Return the (x, y) coordinate for the center point of the cell that contains the specified text.  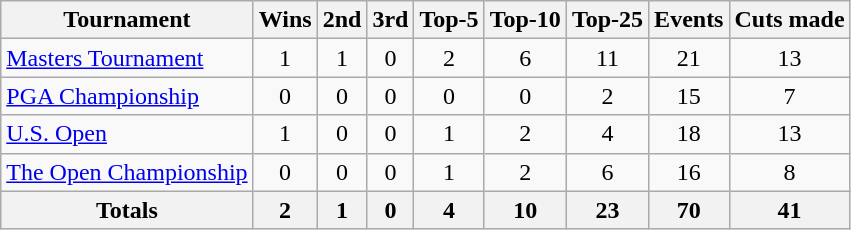
U.S. Open (127, 134)
21 (689, 58)
Top-10 (525, 20)
Events (689, 20)
18 (689, 134)
8 (790, 172)
16 (689, 172)
2nd (342, 20)
10 (525, 210)
Totals (127, 210)
7 (790, 96)
Wins (285, 20)
PGA Championship (127, 96)
Cuts made (790, 20)
70 (689, 210)
23 (607, 210)
Masters Tournament (127, 58)
Tournament (127, 20)
3rd (390, 20)
41 (790, 210)
Top-25 (607, 20)
Top-5 (449, 20)
The Open Championship (127, 172)
15 (689, 96)
11 (607, 58)
